For the text-containing cell, return its midpoint in (X, Y) coordinate format. 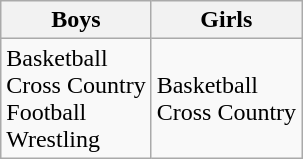
BasketballCross Country (226, 98)
Girls (226, 20)
BasketballCross CountryFootballWrestling (76, 98)
Boys (76, 20)
